Determine the (x, y) coordinate at the center of the cell enclosing the given text.  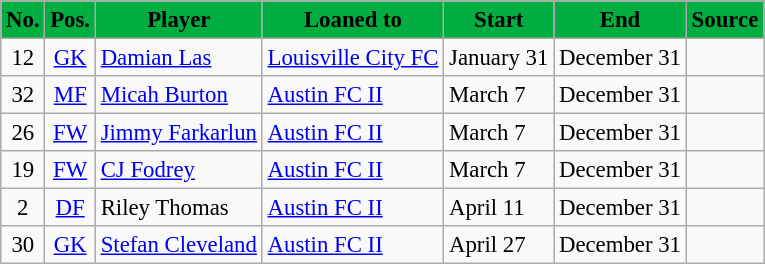
MF (70, 95)
26 (23, 133)
Pos. (70, 20)
32 (23, 95)
19 (23, 170)
Stefan Cleveland (178, 245)
12 (23, 58)
Start (499, 20)
Source (724, 20)
Player (178, 20)
Damian Las (178, 58)
DF (70, 208)
2 (23, 208)
Jimmy Farkarlun (178, 133)
Micah Burton (178, 95)
January 31 (499, 58)
End (620, 20)
CJ Fodrey (178, 170)
Loaned to (352, 20)
April 27 (499, 245)
No. (23, 20)
Riley Thomas (178, 208)
April 11 (499, 208)
30 (23, 245)
Louisville City FC (352, 58)
